Pinpoint the cell where the given text exists, returning its (x, y) midpoint coordinate. 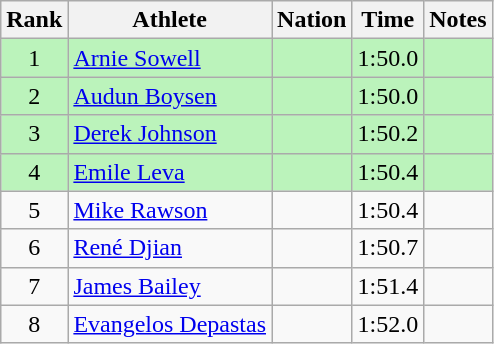
1:51.4 (388, 286)
Evangelos Depastas (170, 324)
Time (388, 20)
8 (34, 324)
7 (34, 286)
6 (34, 248)
1:50.2 (388, 134)
1:52.0 (388, 324)
5 (34, 210)
Notes (458, 20)
Audun Boysen (170, 96)
Nation (312, 20)
James Bailey (170, 286)
Athlete (170, 20)
1 (34, 58)
Arnie Sowell (170, 58)
Emile Leva (170, 172)
Derek Johnson (170, 134)
2 (34, 96)
René Djian (170, 248)
4 (34, 172)
3 (34, 134)
Mike Rawson (170, 210)
1:50.7 (388, 248)
Rank (34, 20)
